Locate the cell with the specified text and output its [x, y] center coordinate. 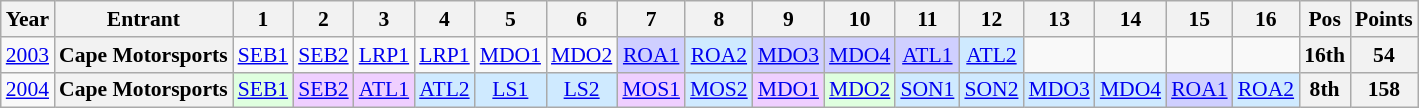
8 [719, 19]
6 [582, 19]
11 [927, 19]
10 [860, 19]
158 [1384, 90]
Points [1384, 19]
15 [1200, 19]
12 [991, 19]
5 [510, 19]
7 [651, 19]
2004 [28, 90]
9 [788, 19]
4 [444, 19]
MOS1 [651, 90]
3 [384, 19]
2003 [28, 55]
LS2 [582, 90]
MOS2 [719, 90]
SON2 [991, 90]
1 [264, 19]
14 [1130, 19]
16 [1266, 19]
16th [1324, 55]
54 [1384, 55]
8th [1324, 90]
13 [1060, 19]
LS1 [510, 90]
SON1 [927, 90]
Year [28, 19]
2 [324, 19]
Entrant [144, 19]
Pos [1324, 19]
